Capture the cell that displays the provided text and extract its [x, y] central coordinate. 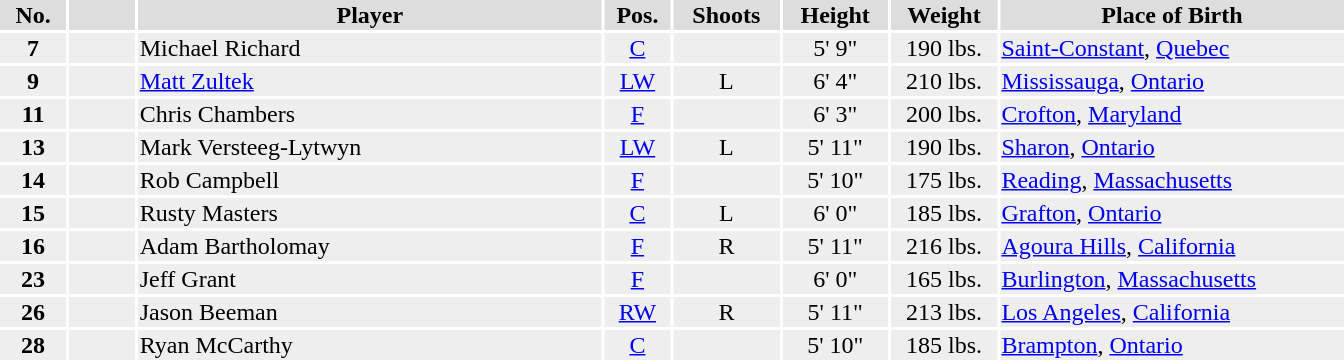
Jeff Grant [370, 279]
Shoots [726, 15]
Sharon, Ontario [1172, 147]
Reading, Massachusetts [1172, 180]
213 lbs. [944, 312]
165 lbs. [944, 279]
6' 3" [835, 114]
15 [33, 213]
175 lbs. [944, 180]
Brampton, Ontario [1172, 345]
Adam Bartholomay [370, 246]
Agoura Hills, California [1172, 246]
Rob Campbell [370, 180]
Rusty Masters [370, 213]
Jason Beeman [370, 312]
Height [835, 15]
28 [33, 345]
Michael Richard [370, 48]
26 [33, 312]
Weight [944, 15]
216 lbs. [944, 246]
Mississauga, Ontario [1172, 81]
Grafton, Ontario [1172, 213]
Crofton, Maryland [1172, 114]
11 [33, 114]
23 [33, 279]
200 lbs. [944, 114]
Chris Chambers [370, 114]
Burlington, Massachusetts [1172, 279]
Pos. [637, 15]
13 [33, 147]
16 [33, 246]
Matt Zultek [370, 81]
5' 9" [835, 48]
6' 4" [835, 81]
RW [637, 312]
7 [33, 48]
No. [33, 15]
14 [33, 180]
Saint-Constant, Quebec [1172, 48]
Mark Versteeg-Lytwyn [370, 147]
Place of Birth [1172, 15]
210 lbs. [944, 81]
Player [370, 15]
Ryan McCarthy [370, 345]
9 [33, 81]
Los Angeles, California [1172, 312]
